Identify which cell holds the provided text, then report its [X, Y] central coordinate. 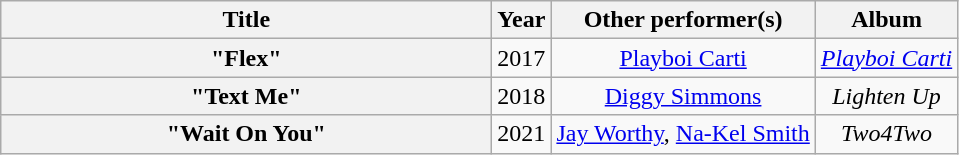
2018 [522, 96]
Lighten Up [886, 96]
Album [886, 20]
"Flex" [246, 58]
Two4Two [886, 134]
Diggy Simmons [683, 96]
2017 [522, 58]
Other performer(s) [683, 20]
Year [522, 20]
Title [246, 20]
Jay Worthy, Na-Kel Smith [683, 134]
2021 [522, 134]
"Text Me" [246, 96]
"Wait On You" [246, 134]
